Return the [X, Y] coordinate for the center point of the cell that contains the specified text.  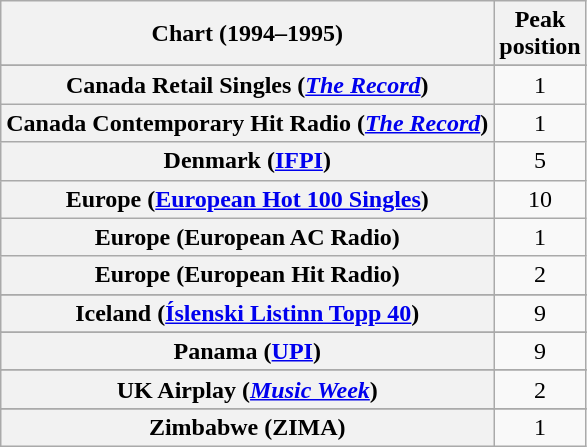
Europe (European AC Radio) [248, 237]
Panama (UPI) [248, 351]
Chart (1994–1995) [248, 34]
Europe (European Hot 100 Singles) [248, 199]
UK Airplay (Music Week) [248, 389]
Peakposition [540, 34]
Canada Contemporary Hit Radio (The Record) [248, 123]
Zimbabwe (ZIMA) [248, 427]
Denmark (IFPI) [248, 161]
Europe (European Hit Radio) [248, 275]
Iceland (Íslenski Listinn Topp 40) [248, 313]
5 [540, 161]
Canada Retail Singles (The Record) [248, 85]
10 [540, 199]
